Identify which cell holds the provided text, then report its (x, y) central coordinate. 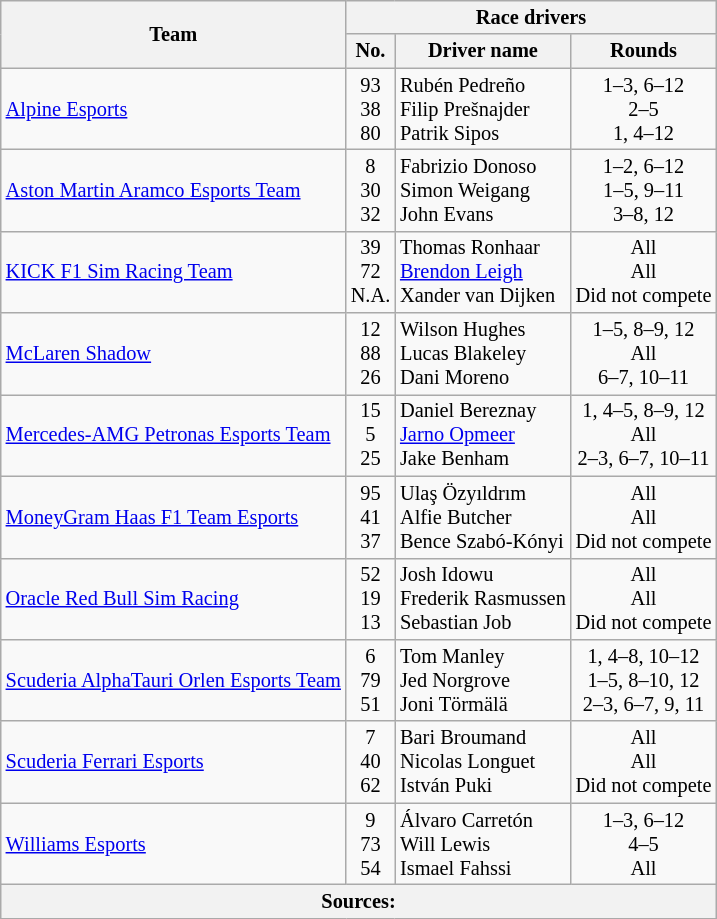
No. (370, 51)
McLaren Shadow (174, 354)
1–2, 6–121–5, 9–113–8, 12 (644, 190)
Álvaro Carretón Will Lewis Ismael Fahssi (483, 844)
83032 (370, 190)
1–5, 8–9, 12All6–7, 10–11 (644, 354)
Race drivers (531, 17)
Aston Martin Aramco Esports Team (174, 190)
Mercedes-AMG Petronas Esports Team (174, 435)
521913 (370, 599)
954137 (370, 517)
Ulaş Özyıldrım Alfie Butcher Bence Szabó-Kónyi (483, 517)
Scuderia Ferrari Esports (174, 762)
Alpine Esports (174, 109)
67951 (370, 680)
74062 (370, 762)
1, 4–8, 10–121–5, 8–10, 122–3, 6–7, 9, 11 (644, 680)
Daniel Bereznay Jarno Opmeer Jake Benham (483, 435)
1–3, 6–122–51, 4–12 (644, 109)
Team (174, 34)
Wilson Hughes Lucas Blakeley Dani Moreno (483, 354)
1–3, 6–124–5All (644, 844)
Bari Broumand Nicolas Longuet István Puki (483, 762)
1, 4–5, 8–9, 12All2–3, 6–7, 10–11 (644, 435)
128826 (370, 354)
Sources: (359, 901)
Williams Esports (174, 844)
Rubén Pedreño Filip Prešnajder Patrik Sipos (483, 109)
Oracle Red Bull Sim Racing (174, 599)
Josh Idowu Frederik Rasmussen Sebastian Job (483, 599)
Thomas Ronhaar Brendon Leigh Xander van Dijken (483, 272)
Driver name (483, 51)
Tom Manley Jed Norgrove Joni Törmälä (483, 680)
Rounds (644, 51)
MoneyGram Haas F1 Team Esports (174, 517)
97354 (370, 844)
3972N.A. (370, 272)
Fabrizio Donoso Simon Weigang John Evans (483, 190)
933880 (370, 109)
KICK F1 Sim Racing Team (174, 272)
15525 (370, 435)
Scuderia AlphaTauri Orlen Esports Team (174, 680)
